Search for the cell housing the specified text and yield its [X, Y] center coordinate. 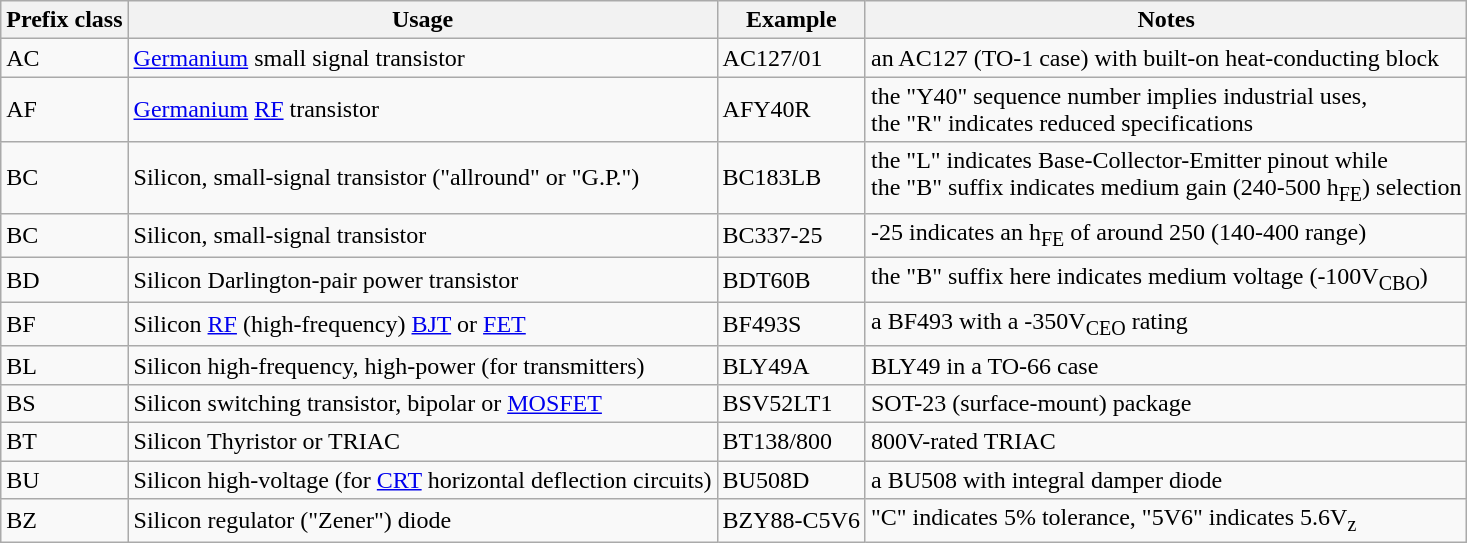
AFY40R [791, 110]
Germanium RF transistor [422, 110]
a BU508 with integral damper diode [1166, 479]
a BF493 with a -350VCEO rating [1166, 324]
Germanium small signal transistor [422, 58]
Silicon switching transistor, bipolar or MOSFET [422, 403]
Silicon Thyristor or TRIAC [422, 441]
Silicon Darlington-pair power transistor [422, 280]
BU [64, 479]
-25 indicates an hFE of around 250 (140-400 range) [1166, 235]
AC [64, 58]
BT [64, 441]
Silicon RF (high-frequency) BJT or FET [422, 324]
BZY88-C5V6 [791, 521]
Prefix class [64, 20]
AC127/01 [791, 58]
BSV52LT1 [791, 403]
Silicon, small-signal transistor ("allround" or "G.P.") [422, 178]
Silicon high-voltage (for CRT horizontal deflection circuits) [422, 479]
BZ [64, 521]
Notes [1166, 20]
BT138/800 [791, 441]
BD [64, 280]
Example [791, 20]
BF [64, 324]
BF493S [791, 324]
BL [64, 365]
AF [64, 110]
"C" indicates 5% tolerance, "5V6" indicates 5.6Vz [1166, 521]
SOT-23 (surface-mount) package [1166, 403]
Silicon regulator ("Zener") diode [422, 521]
the "Y40" sequence number implies industrial uses, the "R" indicates reduced specifications [1166, 110]
800V-rated TRIAC [1166, 441]
the "L" indicates Base-Collector-Emitter pinout while the "B" suffix indicates medium gain (240-500 hFE) selection [1166, 178]
Silicon, small-signal transistor [422, 235]
BLY49 in a TO-66 case [1166, 365]
Silicon high-frequency, high-power (for transmitters) [422, 365]
BLY49A [791, 365]
BC337-25 [791, 235]
the "B" suffix here indicates medium voltage (-100VCBO) [1166, 280]
BDT60B [791, 280]
BC183LB [791, 178]
an AC127 (TO-1 case) with built-on heat-conducting block [1166, 58]
Usage [422, 20]
BS [64, 403]
BU508D [791, 479]
